Extract the [x, y] coordinate from the center of the cell holding the provided text.  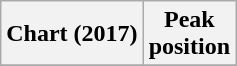
Chart (2017) [72, 34]
Peakposition [189, 34]
